From the cell containing the given text, extract its center point as [x, y] coordinate. 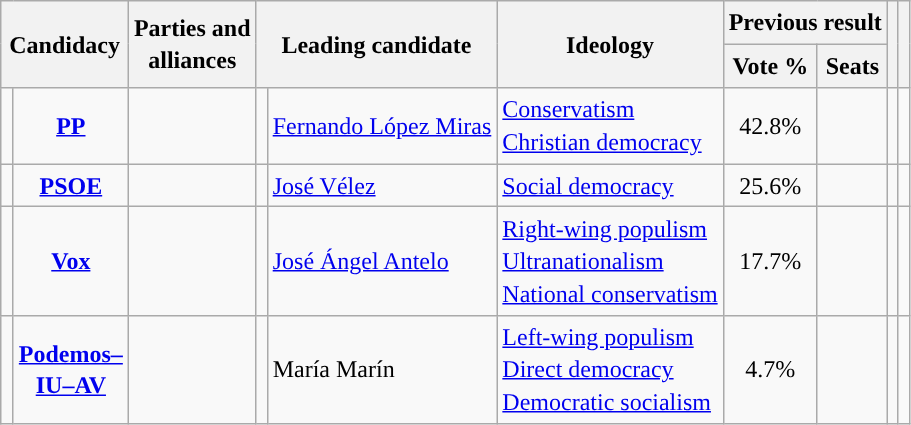
Leading candidate [376, 44]
Social democracy [610, 186]
Left-wing populismDirect democracyDemocratic socialism [610, 369]
25.6% [770, 186]
Seats [852, 66]
Previous result [805, 22]
4.7% [770, 369]
42.8% [770, 126]
Candidacy [65, 44]
Ideology [610, 44]
Vote % [770, 66]
María Marín [382, 369]
17.7% [770, 261]
PP [70, 126]
Fernando López Miras [382, 126]
Right-wing populismUltranationalismNational conservatism [610, 261]
José Ángel Antelo [382, 261]
Podemos–IU–AV [70, 369]
PSOE [70, 186]
Parties andalliances [192, 44]
Vox [70, 261]
ConservatismChristian democracy [610, 126]
José Vélez [382, 186]
